Search for the cell housing the specified text and yield its (x, y) center coordinate. 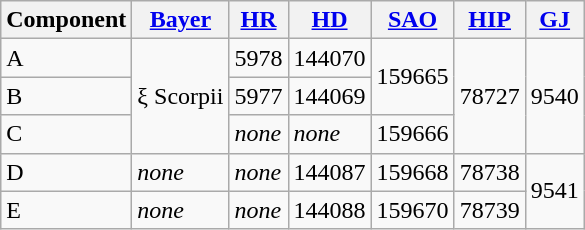
159665 (412, 77)
E (66, 210)
GJ (554, 20)
HR (258, 20)
ξ Scorpii (180, 96)
159666 (412, 134)
159668 (412, 172)
78738 (490, 172)
144070 (330, 58)
9540 (554, 96)
Component (66, 20)
5978 (258, 58)
144069 (330, 96)
SAO (412, 20)
HIP (490, 20)
144087 (330, 172)
C (66, 134)
HD (330, 20)
9541 (554, 191)
78727 (490, 96)
B (66, 96)
Bayer (180, 20)
A (66, 58)
D (66, 172)
144088 (330, 210)
5977 (258, 96)
159670 (412, 210)
78739 (490, 210)
